Scan for the cell matching the given text and deliver its [X, Y] coordinate at center. 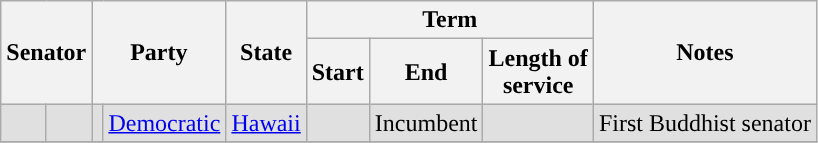
Senator [46, 52]
Party [159, 52]
Length ofservice [538, 72]
First Buddhist senator [704, 123]
End [426, 72]
Term [450, 20]
Hawaii [266, 123]
State [266, 52]
Incumbent [426, 123]
Democratic [164, 123]
Notes [704, 52]
Start [338, 72]
